Capture the cell that displays the provided text and extract its (x, y) central coordinate. 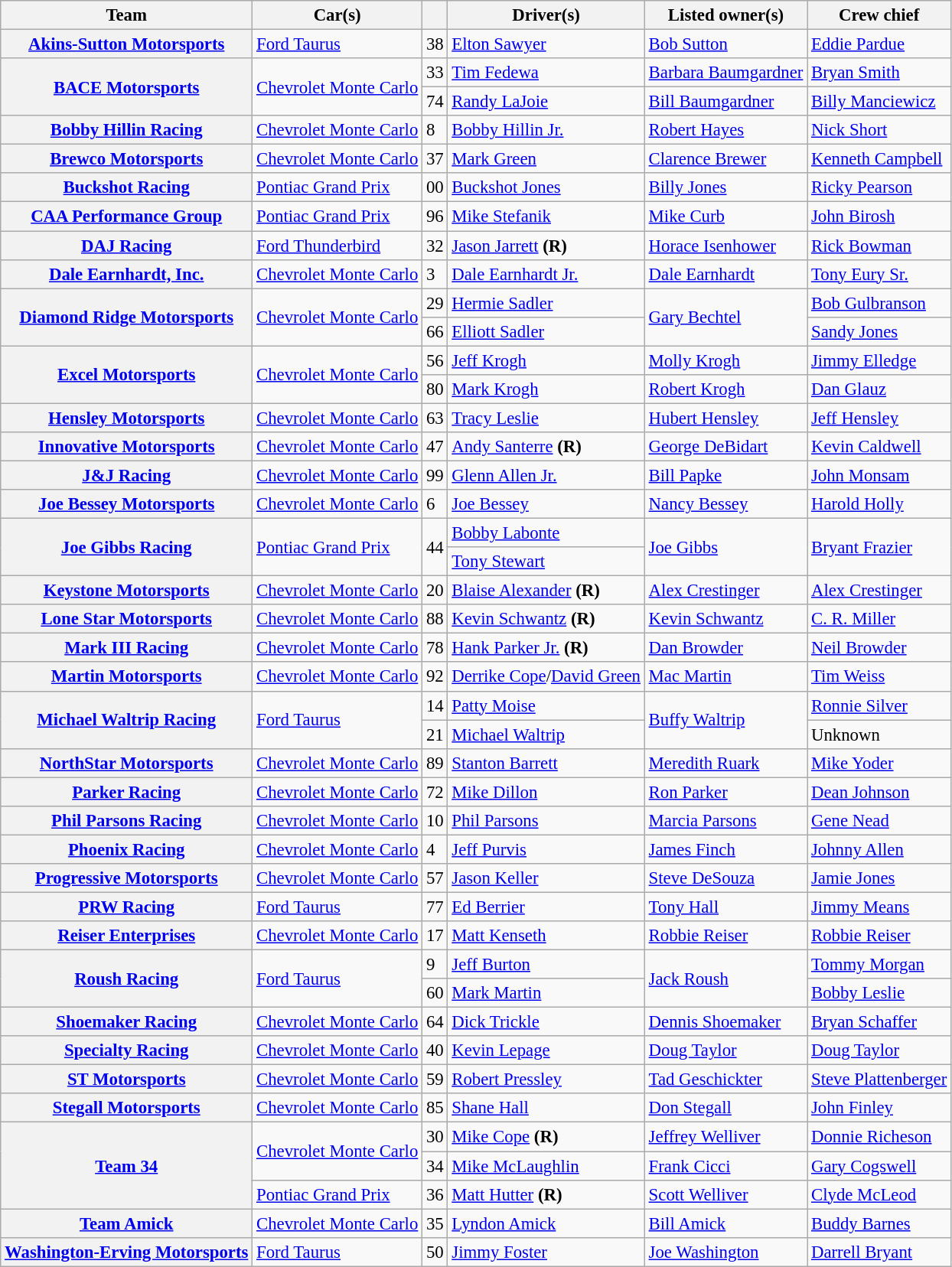
Joe Washington (725, 1252)
Gene Nead (879, 821)
Molly Krogh (725, 360)
Innovative Motorsports (127, 447)
Neil Browder (879, 648)
Bob Sutton (725, 44)
3 (435, 274)
Hubert Hensley (725, 418)
Team Amick (127, 1223)
Billy Jones (725, 187)
40 (435, 1050)
Jimmy Means (879, 907)
Kevin Caldwell (879, 447)
32 (435, 246)
Tony Eury Sr. (879, 274)
Marcia Parsons (725, 821)
Dale Earnhardt Jr. (546, 274)
00 (435, 187)
John Birosh (879, 217)
Bobby Hillin Jr. (546, 130)
Kevin Lepage (546, 1050)
Barbara Baumgardner (725, 73)
33 (435, 73)
Ed Berrier (546, 907)
Hank Parker Jr. (R) (546, 648)
Phil Parsons (546, 821)
Mark Green (546, 159)
BACE Motorsports (127, 87)
35 (435, 1223)
Mark Martin (546, 993)
NorthStar Motorsports (127, 763)
Bill Baumgardner (725, 102)
Joe Gibbs (725, 548)
CAA Performance Group (127, 217)
8 (435, 130)
DAJ Racing (127, 246)
Buffy Waltrip (725, 719)
Elliott Sadler (546, 331)
Shoemaker Racing (127, 1022)
Blaise Alexander (R) (546, 591)
Kevin Schwantz (R) (546, 619)
56 (435, 360)
64 (435, 1022)
Buddy Barnes (879, 1223)
Robert Hayes (725, 130)
Randy LaJoie (546, 102)
77 (435, 907)
Matt Hutter (R) (546, 1194)
ST Motorsports (127, 1080)
6 (435, 504)
Buckshot Jones (546, 187)
Bryan Schaffer (879, 1022)
Lone Star Motorsports (127, 619)
Ron Parker (725, 792)
Bobby Leslie (879, 993)
Clyde McLeod (879, 1194)
Dennis Shoemaker (725, 1022)
J&J Racing (127, 475)
Bobby Hillin Racing (127, 130)
Harold Holly (879, 504)
Tim Fedewa (546, 73)
Mac Martin (725, 677)
Crew chief (879, 15)
Mike McLaughlin (546, 1166)
Glenn Allen Jr. (546, 475)
Lyndon Amick (546, 1223)
Nick Short (879, 130)
Brewco Motorsports (127, 159)
Kevin Schwantz (725, 619)
Jason Jarrett (R) (546, 246)
Elton Sawyer (546, 44)
Tad Geschickter (725, 1080)
Jason Keller (546, 878)
C. R. Miller (879, 619)
Parker Racing (127, 792)
Joe Bessey (546, 504)
Mike Curb (725, 217)
Phoenix Racing (127, 849)
Mike Stefanik (546, 217)
Johnny Allen (879, 849)
Keystone Motorsports (127, 591)
Bryant Frazier (879, 548)
Jimmy Elledge (879, 360)
Driver(s) (546, 15)
85 (435, 1109)
Rick Bowman (879, 246)
96 (435, 217)
59 (435, 1080)
Andy Santerre (R) (546, 447)
37 (435, 159)
Tommy Morgan (879, 965)
Dan Browder (725, 648)
Mike Cope (R) (546, 1137)
Bob Gulbranson (879, 303)
Hermie Sadler (546, 303)
Jimmy Foster (546, 1252)
Steve DeSouza (725, 878)
Frank Cicci (725, 1166)
Unknown (879, 734)
50 (435, 1252)
Hensley Motorsports (127, 418)
Tony Stewart (546, 562)
92 (435, 677)
Michael Waltrip Racing (127, 719)
Kenneth Campbell (879, 159)
George DeBidart (725, 447)
Robert Krogh (725, 389)
Specialty Racing (127, 1050)
Diamond Ridge Motorsports (127, 317)
63 (435, 418)
Meredith Ruark (725, 763)
89 (435, 763)
Sandy Jones (879, 331)
47 (435, 447)
30 (435, 1137)
Billy Manciewicz (879, 102)
Mark Krogh (546, 389)
Derrike Cope/David Green (546, 677)
John Monsam (879, 475)
Mark III Racing (127, 648)
Jack Roush (725, 979)
Jeff Krogh (546, 360)
Horace Isenhower (725, 246)
72 (435, 792)
Listed owner(s) (725, 15)
Jeff Hensley (879, 418)
Mike Yoder (879, 763)
Roush Racing (127, 979)
Nancy Bessey (725, 504)
38 (435, 44)
Tim Weiss (879, 677)
Excel Motorsports (127, 375)
Joe Gibbs Racing (127, 548)
Don Stegall (725, 1109)
88 (435, 619)
17 (435, 936)
66 (435, 331)
21 (435, 734)
Gary Bechtel (725, 317)
Stegall Motorsports (127, 1109)
57 (435, 878)
Clarence Brewer (725, 159)
Shane Hall (546, 1109)
Jamie Jones (879, 878)
Bobby Labonte (546, 533)
Matt Kenseth (546, 936)
Bill Papke (725, 475)
Darrell Bryant (879, 1252)
Jeffrey Welliver (725, 1137)
Ronnie Silver (879, 705)
Dale Earnhardt (725, 274)
9 (435, 965)
78 (435, 648)
Reiser Enterprises (127, 936)
36 (435, 1194)
Phil Parsons Racing (127, 821)
99 (435, 475)
Donnie Richeson (879, 1137)
Patty Moise (546, 705)
Bryan Smith (879, 73)
Dean Johnson (879, 792)
Michael Waltrip (546, 734)
Car(s) (337, 15)
20 (435, 591)
Washington-Erving Motorsports (127, 1252)
Eddie Pardue (879, 44)
60 (435, 993)
Team 34 (127, 1166)
29 (435, 303)
Bill Amick (725, 1223)
Stanton Barrett (546, 763)
Buckshot Racing (127, 187)
James Finch (725, 849)
10 (435, 821)
80 (435, 389)
Dick Trickle (546, 1022)
Dan Glauz (879, 389)
Dale Earnhardt, Inc. (127, 274)
Ford Thunderbird (337, 246)
34 (435, 1166)
Progressive Motorsports (127, 878)
44 (435, 548)
Jeff Burton (546, 965)
Joe Bessey Motorsports (127, 504)
4 (435, 849)
Steve Plattenberger (879, 1080)
Tony Hall (725, 907)
14 (435, 705)
PRW Racing (127, 907)
Martin Motorsports (127, 677)
Tracy Leslie (546, 418)
Robert Pressley (546, 1080)
Mike Dillon (546, 792)
Team (127, 15)
Scott Welliver (725, 1194)
Ricky Pearson (879, 187)
John Finley (879, 1109)
Gary Cogswell (879, 1166)
Akins-Sutton Motorsports (127, 44)
Jeff Purvis (546, 849)
74 (435, 102)
